Pinpoint the cell where the given text exists, returning its [x, y] midpoint coordinate. 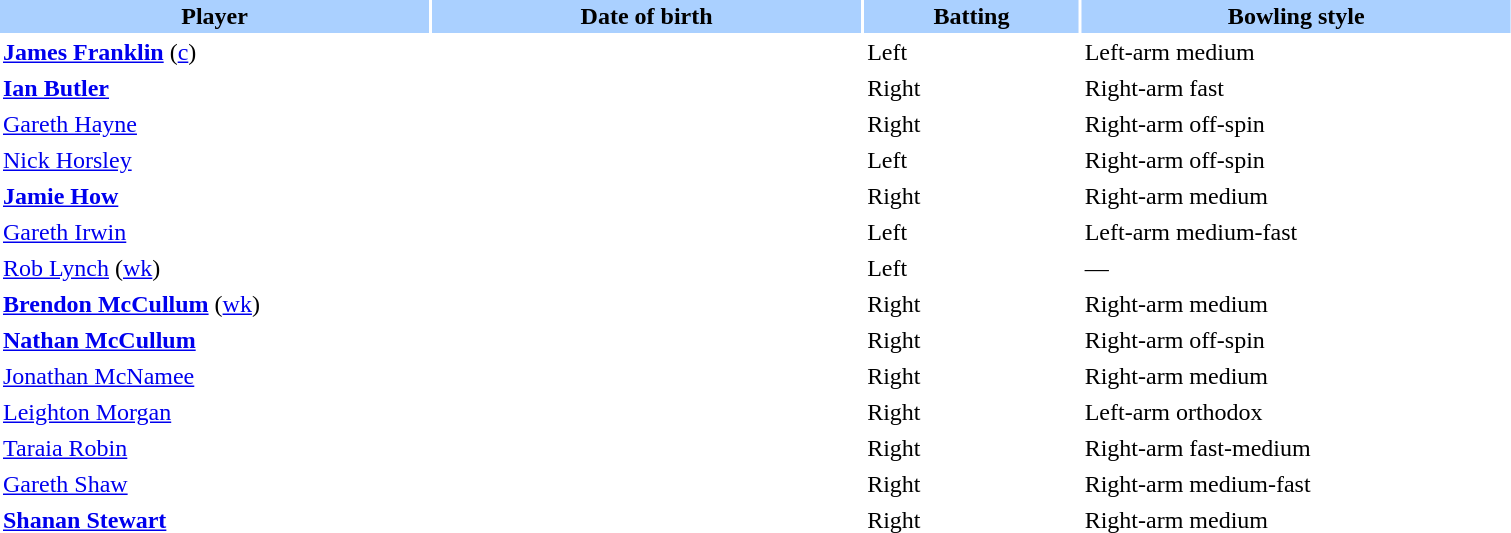
Right-arm fast [1296, 88]
Batting [972, 16]
Jonathan McNamee [214, 376]
Right-arm fast-medium [1296, 448]
Gareth Hayne [214, 124]
— [1296, 268]
Left-arm orthodox [1296, 412]
Right-arm medium-fast [1296, 484]
Left-arm medium [1296, 52]
Leighton Morgan [214, 412]
Taraia Robin [214, 448]
Left-arm medium-fast [1296, 232]
Gareth Irwin [214, 232]
Date of birth [646, 16]
Rob Lynch (wk) [214, 268]
Ian Butler [214, 88]
Nick Horsley [214, 160]
James Franklin (c) [214, 52]
Bowling style [1296, 16]
Player [214, 16]
Jamie How [214, 196]
Nathan McCullum [214, 340]
Gareth Shaw [214, 484]
Brendon McCullum (wk) [214, 304]
